Locate the cell with the specified text and output its [x, y] center coordinate. 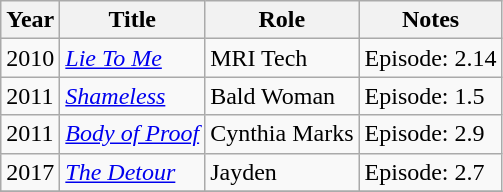
Episode: 2.9 [430, 134]
Episode: 2.14 [430, 58]
Shameless [132, 96]
2017 [30, 172]
Episode: 2.7 [430, 172]
Body of Proof [132, 134]
Role [282, 20]
Notes [430, 20]
2010 [30, 58]
Cynthia Marks [282, 134]
Year [30, 20]
MRI Tech [282, 58]
Bald Woman [282, 96]
The Detour [132, 172]
Episode: 1.5 [430, 96]
Jayden [282, 172]
Title [132, 20]
Lie To Me [132, 58]
